Detect which cell encompasses the target text, then output its [x, y] center coordinate. 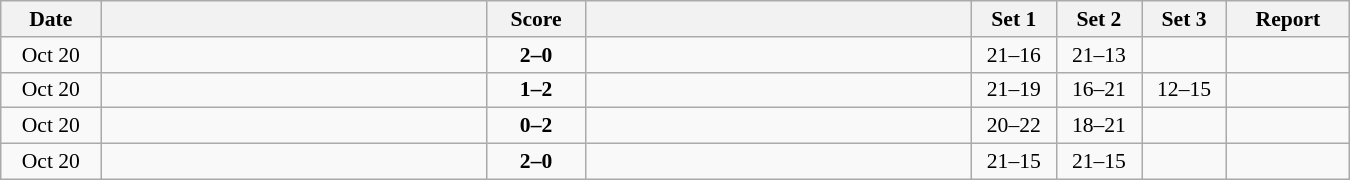
1–2 [536, 90]
Set 2 [1098, 19]
Score [536, 19]
21–13 [1098, 55]
0–2 [536, 126]
12–15 [1184, 90]
21–16 [1014, 55]
16–21 [1098, 90]
Set 3 [1184, 19]
18–21 [1098, 126]
21–19 [1014, 90]
Set 1 [1014, 19]
Date [51, 19]
Report [1288, 19]
20–22 [1014, 126]
